Extract the [X, Y] coordinate from the center of the cell holding the provided text.  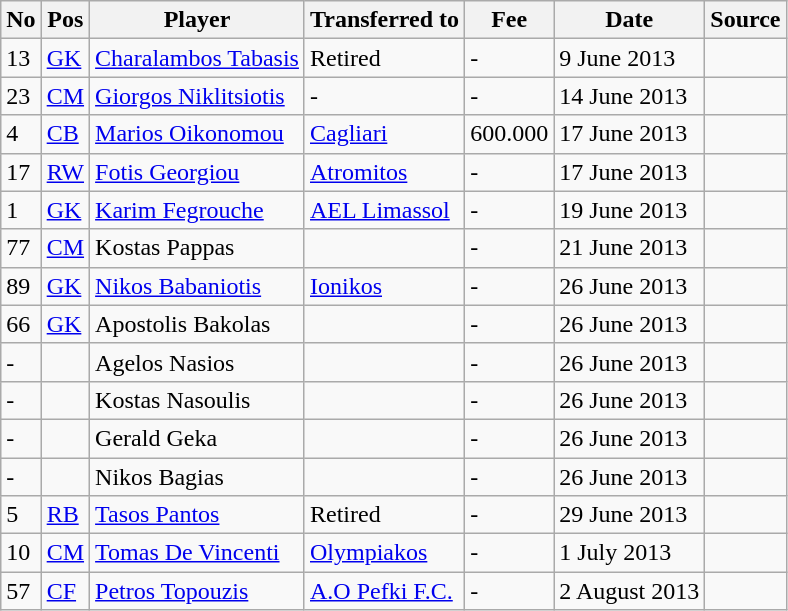
14 June 2013 [630, 96]
2 August 2013 [630, 591]
57 [21, 591]
CF [65, 591]
Atromitos [384, 172]
Giorgos Niklitsiotis [198, 96]
Nikos Babaniotis [198, 286]
1 [21, 210]
17 [21, 172]
RB [65, 515]
Source [746, 20]
89 [21, 286]
Player [198, 20]
5 [21, 515]
4 [21, 134]
77 [21, 248]
Fee [510, 20]
Marios Oikonomou [198, 134]
Tasos Pantos [198, 515]
Tomas De Vincenti [198, 553]
29 June 2013 [630, 515]
AEL Limassol [384, 210]
19 June 2013 [630, 210]
No [21, 20]
Date [630, 20]
10 [21, 553]
1 July 2013 [630, 553]
Fotis Georgiou [198, 172]
21 June 2013 [630, 248]
Kostas Pappas [198, 248]
Agelos Nasios [198, 362]
Gerald Geka [198, 438]
13 [21, 58]
Nikos Bagias [198, 477]
Cagliari [384, 134]
Charalambos Tabasis [198, 58]
CB [65, 134]
A.O Pefki F.C. [384, 591]
Kostas Nasoulis [198, 400]
Karim Fegrouche [198, 210]
RW [65, 172]
Olympiakos [384, 553]
Transferred to [384, 20]
Pos [65, 20]
23 [21, 96]
66 [21, 324]
Ionikos [384, 286]
9 June 2013 [630, 58]
Petros Topouzis [198, 591]
600.000 [510, 134]
Apostolis Bakolas [198, 324]
